Return [X, Y] of the center of cell containing provided text 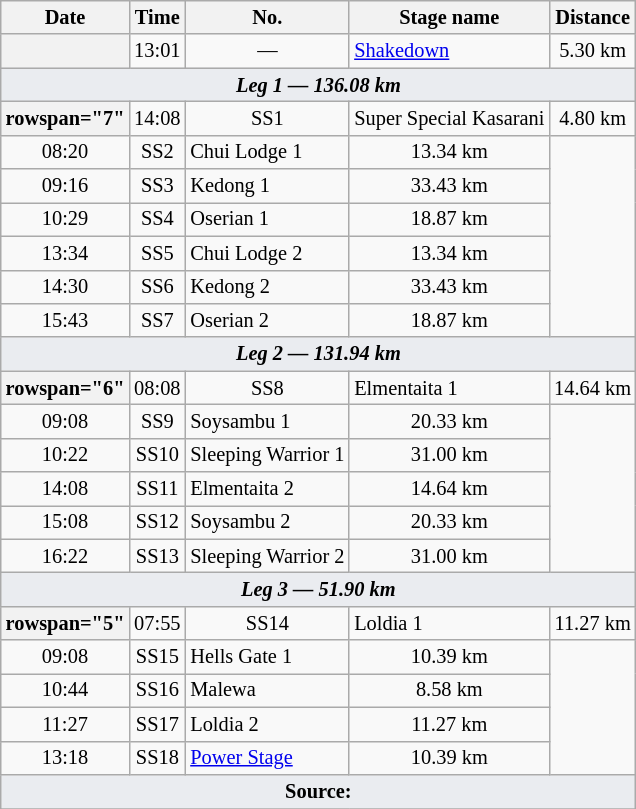
SS11 [157, 489]
rowspan="7" [66, 118]
15:43 [66, 320]
07:55 [157, 623]
Kedong 2 [267, 287]
SS17 [157, 724]
Leg 2 — 131.94 km [318, 354]
No. [267, 17]
SS15 [157, 657]
Chui Lodge 1 [267, 152]
Malewa [267, 690]
Distance [592, 17]
10:44 [66, 690]
SS5 [157, 253]
Time [157, 17]
13:18 [66, 758]
Oserian 1 [267, 219]
11:27 [66, 724]
Kedong 1 [267, 186]
Leg 1 — 136.08 km [318, 85]
SS7 [157, 320]
SS1 [267, 118]
SS10 [157, 455]
Soysambu 2 [267, 522]
rowspan="5" [66, 623]
Soysambu 1 [267, 421]
09:16 [66, 186]
Shakedown [449, 51]
SS4 [157, 219]
Elmentaita 1 [449, 388]
SS14 [267, 623]
Elmentaita 2 [267, 489]
SS12 [157, 522]
SS16 [157, 690]
SS18 [157, 758]
Stage name [449, 17]
SS9 [157, 421]
5.30 km [592, 51]
SS13 [157, 556]
08:08 [157, 388]
Power Stage [267, 758]
Loldia 1 [449, 623]
Leg 3 — 51.90 km [318, 589]
Super Special Kasarani [449, 118]
14:30 [66, 287]
SS2 [157, 152]
Chui Lodge 2 [267, 253]
Sleeping Warrior 1 [267, 455]
SS6 [157, 287]
Oserian 2 [267, 320]
Date [66, 17]
Loldia 2 [267, 724]
13:34 [66, 253]
SS8 [267, 388]
8.58 km [449, 690]
SS3 [157, 186]
13:01 [157, 51]
Source: [318, 791]
4.80 km [592, 118]
Sleeping Warrior 2 [267, 556]
08:20 [66, 152]
16:22 [66, 556]
— [267, 51]
15:08 [66, 522]
rowspan="6" [66, 388]
Hells Gate 1 [267, 657]
10:22 [66, 455]
10:29 [66, 219]
